Return (X, Y) of the center of cell containing provided text 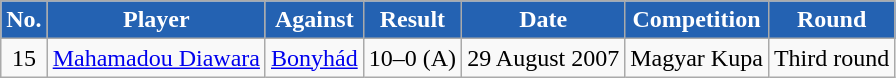
Third round (831, 58)
No. (24, 20)
Mahamadou Diawara (156, 58)
Against (314, 20)
Round (831, 20)
Magyar Kupa (697, 58)
Bonyhád (314, 58)
15 (24, 58)
Result (412, 20)
29 August 2007 (544, 58)
10–0 (A) (412, 58)
Date (544, 20)
Competition (697, 20)
Player (156, 20)
